Pinpoint the cell where the given text exists, returning its [x, y] midpoint coordinate. 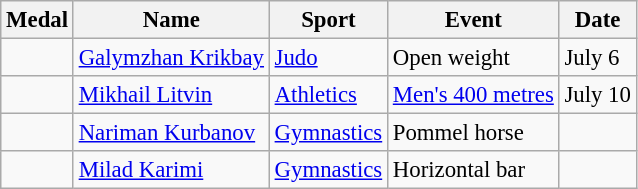
Event [473, 20]
Medal [38, 20]
Athletics [328, 95]
Judo [328, 58]
Sport [328, 20]
Nariman Kurbanov [171, 133]
July 10 [598, 95]
Horizontal bar [473, 170]
Mikhail Litvin [171, 95]
July 6 [598, 58]
Pommel horse [473, 133]
Men's 400 metres [473, 95]
Open weight [473, 58]
Name [171, 20]
Date [598, 20]
Milad Karimi [171, 170]
Galymzhan Krikbay [171, 58]
